For the text-containing cell, return its midpoint in (X, Y) coordinate format. 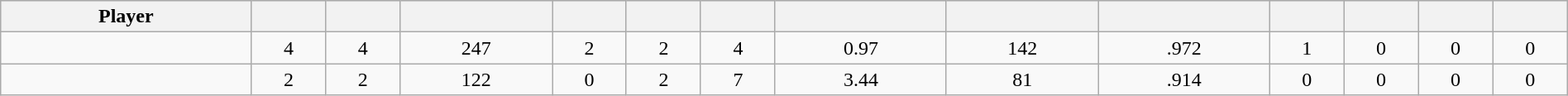
.914 (1184, 79)
1 (1307, 48)
122 (476, 79)
3.44 (860, 79)
0.97 (860, 48)
Player (126, 17)
.972 (1184, 48)
7 (738, 79)
142 (1022, 48)
81 (1022, 79)
247 (476, 48)
